Output the [x, y] coordinate of the center of the cell containing the given text.  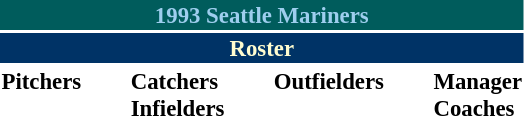
Roster [262, 48]
1993 Seattle Mariners [262, 15]
